Return the [x, y] coordinate for the center point of the cell that contains the specified text.  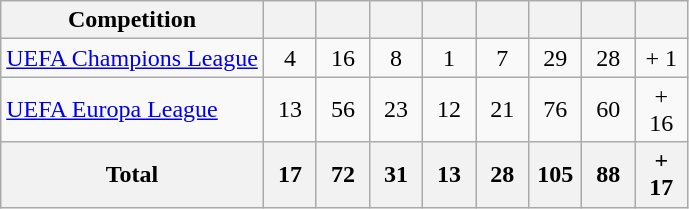
Total [132, 174]
UEFA Champions League [132, 58]
12 [450, 110]
56 [342, 110]
88 [608, 174]
105 [556, 174]
8 [396, 58]
29 [556, 58]
Competition [132, 20]
17 [290, 174]
+ 16 [662, 110]
72 [342, 174]
UEFA Europa League [132, 110]
1 [450, 58]
+ 1 [662, 58]
21 [502, 110]
+ 17 [662, 174]
76 [556, 110]
23 [396, 110]
16 [342, 58]
4 [290, 58]
7 [502, 58]
60 [608, 110]
31 [396, 174]
